Determine the (x, y) coordinate at the center of the cell enclosing the given text.  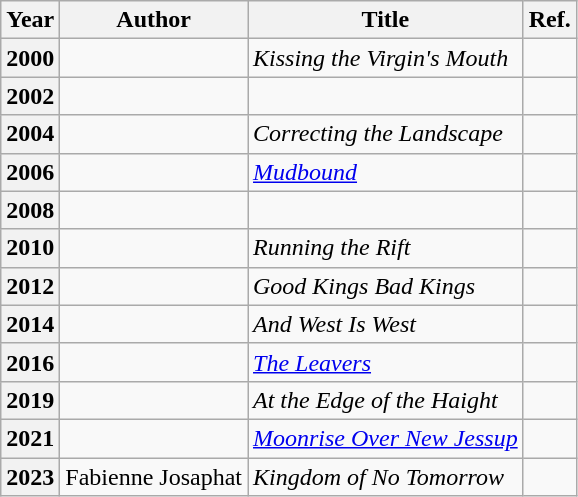
Kissing the Virgin's Mouth (386, 58)
Running the Rift (386, 248)
Moonrise Over New Jessup (386, 438)
And West Is West (386, 324)
2004 (30, 134)
2006 (30, 172)
The Leavers (386, 362)
Fabienne Josaphat (154, 477)
Title (386, 20)
2010 (30, 248)
At the Edge of the Haight (386, 400)
2021 (30, 438)
Kingdom of No Tomorrow (386, 477)
2023 (30, 477)
2002 (30, 96)
2016 (30, 362)
2019 (30, 400)
2008 (30, 210)
Author (154, 20)
Ref. (550, 20)
2012 (30, 286)
Year (30, 20)
Correcting the Landscape (386, 134)
2014 (30, 324)
Mudbound (386, 172)
2000 (30, 58)
Good Kings Bad Kings (386, 286)
